Provide the (X, Y) coordinate of the cell's center where the given text is located.  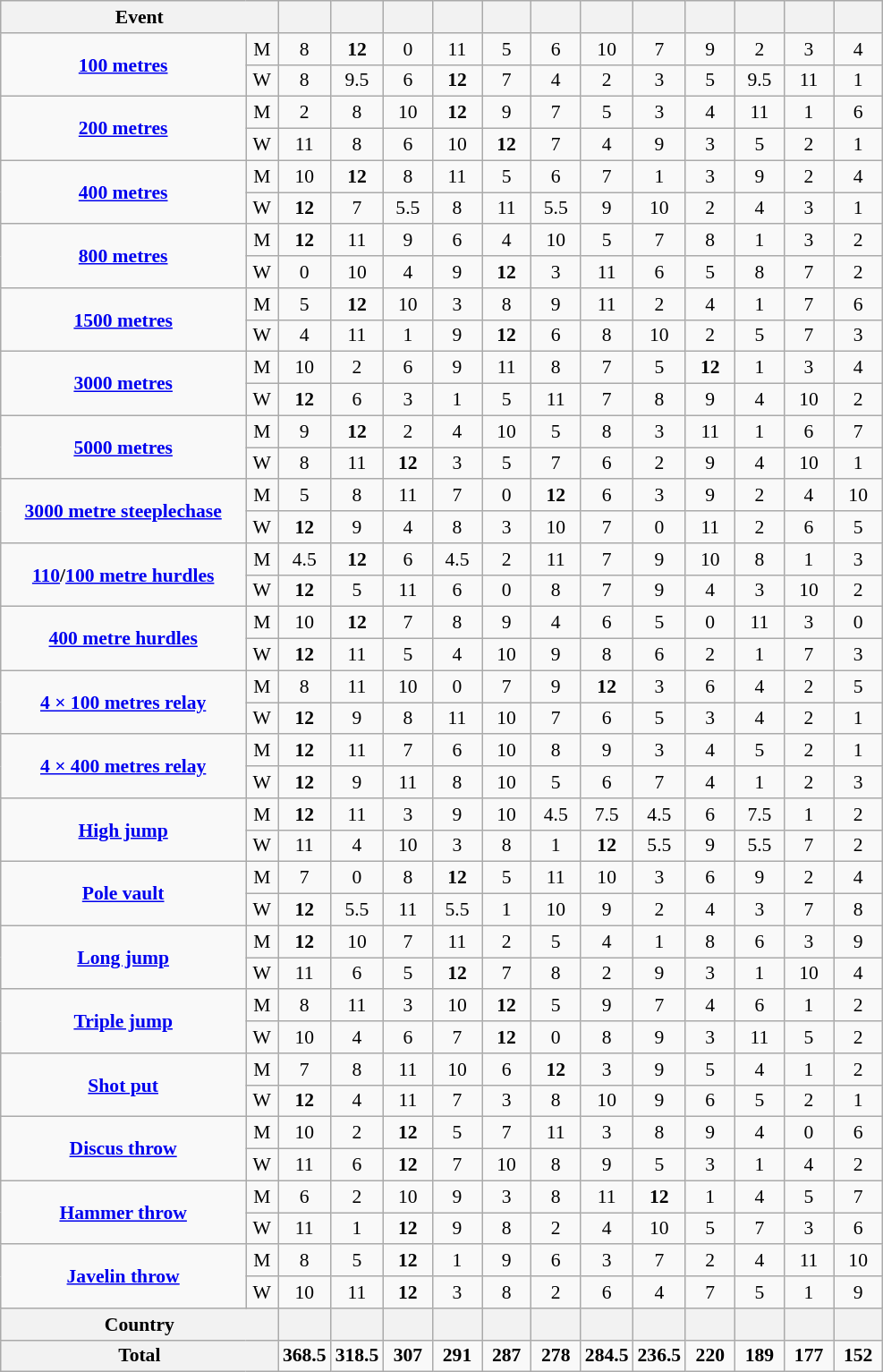
Country (140, 1325)
Triple jump (123, 1022)
Pole vault (123, 893)
278 (556, 1356)
High jump (123, 831)
177 (809, 1356)
291 (456, 1356)
3000 metre steeplechase (123, 512)
Total (140, 1356)
Shot put (123, 1085)
Javelin throw (123, 1276)
5000 metres (123, 447)
1500 metres (123, 320)
236.5 (660, 1356)
284.5 (607, 1356)
400 metres (123, 192)
Hammer throw (123, 1212)
152 (859, 1356)
287 (506, 1356)
100 metres (123, 64)
110/100 metre hurdles (123, 575)
220 (710, 1356)
189 (759, 1356)
Event (140, 17)
368.5 (304, 1356)
307 (408, 1356)
3000 metres (123, 383)
Long jump (123, 958)
200 metres (123, 129)
4 × 400 metres relay (123, 766)
Discus throw (123, 1149)
318.5 (358, 1356)
400 metre hurdles (123, 639)
800 metres (123, 256)
4 × 100 metres relay (123, 702)
